Extract the [x, y] coordinate from the center of the cell holding the provided text.  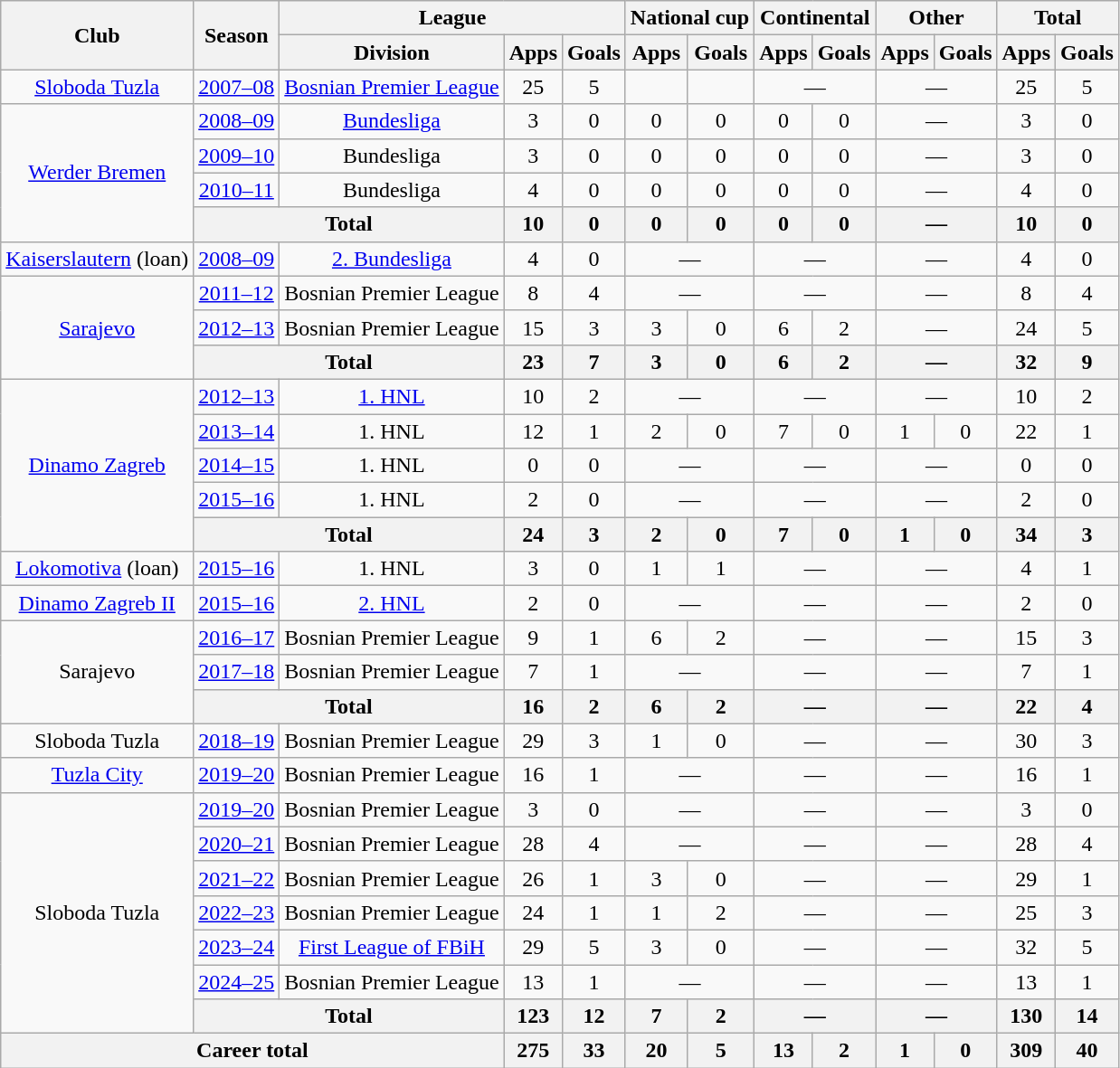
2017–18 [237, 672]
2020–21 [237, 844]
26 [533, 878]
2009–10 [237, 156]
2016–17 [237, 638]
2022–23 [237, 912]
2. HNL [392, 603]
Dinamo Zagreb [98, 465]
Season [237, 35]
2011–12 [237, 293]
2014–15 [237, 466]
20 [656, 1051]
123 [533, 1016]
2023–24 [237, 947]
309 [1026, 1051]
34 [1026, 534]
Career total [252, 1051]
Tuzla City [98, 775]
League [452, 18]
2021–22 [237, 878]
Division [392, 52]
275 [533, 1051]
30 [1026, 741]
14 [1087, 1016]
33 [594, 1051]
Kaiserslautern (loan) [98, 259]
130 [1026, 1016]
2018–19 [237, 741]
2024–25 [237, 981]
Dinamo Zagreb II [98, 603]
Club [98, 35]
2007–08 [237, 87]
Continental [815, 18]
2010–11 [237, 190]
2013–14 [237, 431]
Werder Bremen [98, 173]
40 [1087, 1051]
2. Bundesliga [392, 259]
National cup [689, 18]
First League of FBiH [392, 947]
Other [936, 18]
Lokomotiva (loan) [98, 569]
23 [533, 362]
